Determine the (x, y) coordinate at the center of the cell enclosing the given text.  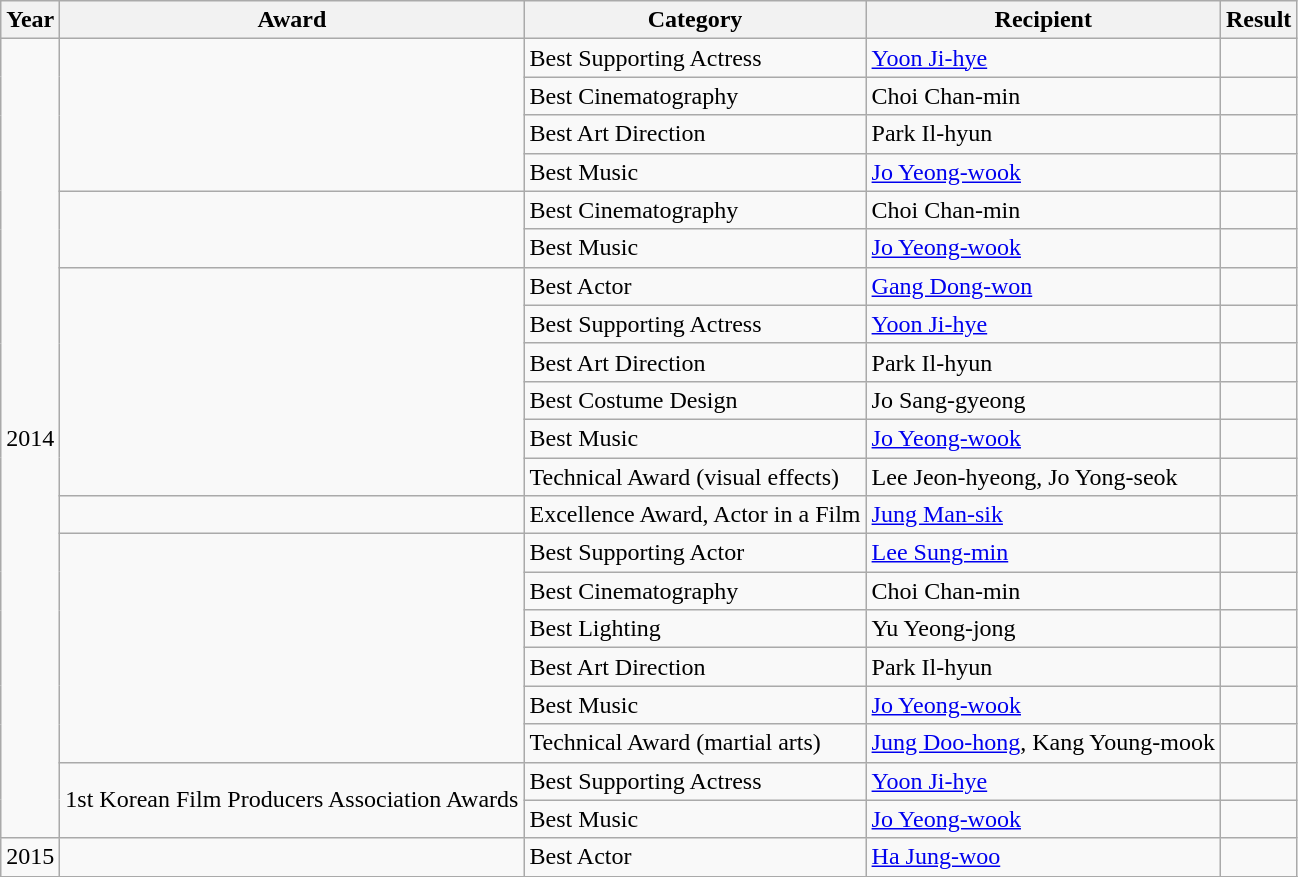
Ha Jung-woo (1043, 857)
Jo Sang-gyeong (1043, 400)
Best Costume Design (695, 400)
Jung Doo-hong, Kang Young-mook (1043, 743)
Excellence Award, Actor in a Film (695, 515)
Category (695, 20)
Award (292, 20)
Lee Sung-min (1043, 553)
Result (1258, 20)
Lee Jeon-hyeong, Jo Yong-seok (1043, 477)
Best Supporting Actor (695, 553)
Technical Award (visual effects) (695, 477)
Yu Yeong-jong (1043, 629)
Gang Dong-won (1043, 286)
1st Korean Film Producers Association Awards (292, 800)
Jung Man-sik (1043, 515)
Technical Award (martial arts) (695, 743)
Year (30, 20)
2014 (30, 438)
2015 (30, 857)
Recipient (1043, 20)
Best Lighting (695, 629)
